Return [x, y] of the center of cell containing provided text 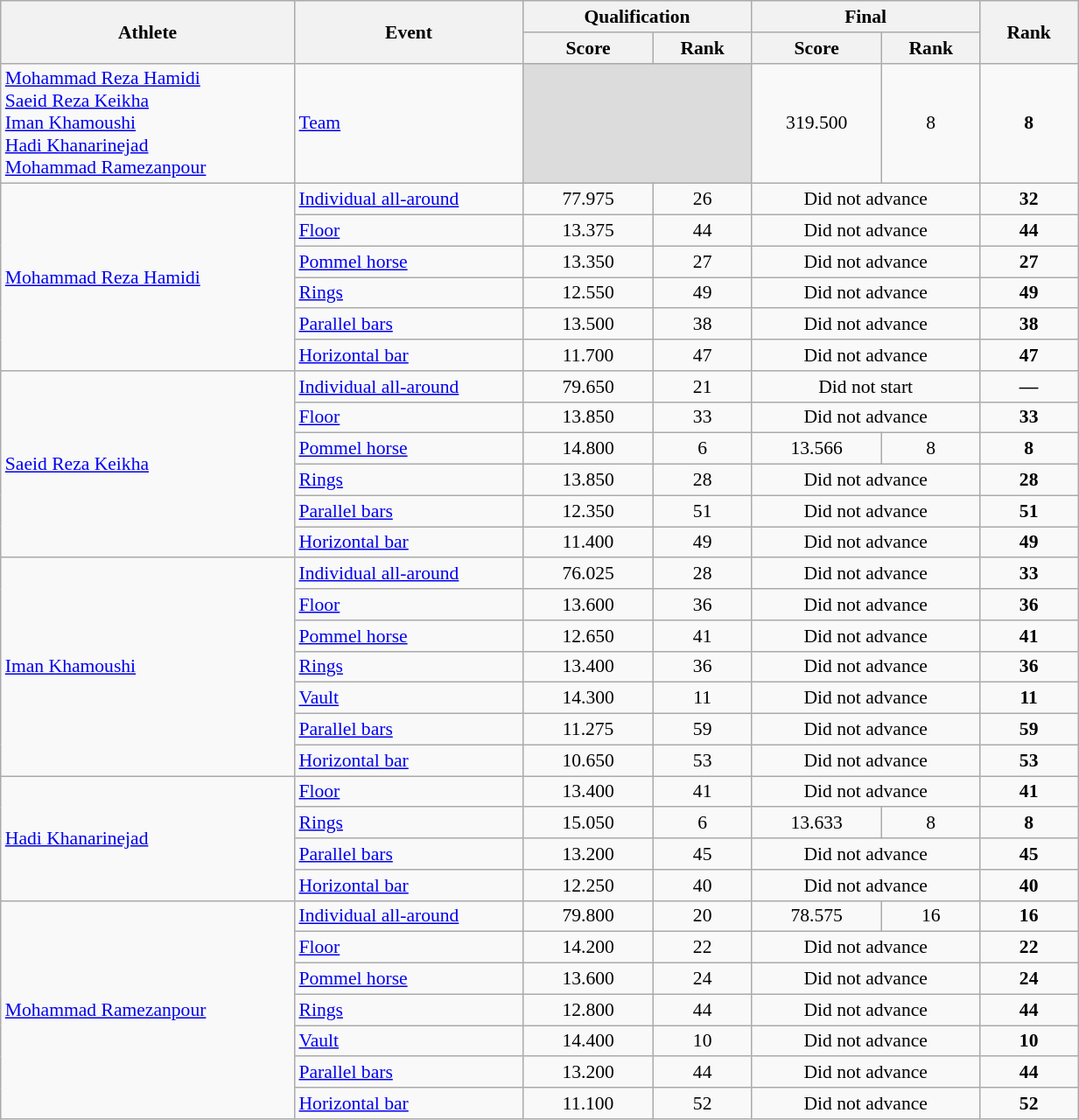
11.700 [588, 355]
77.975 [588, 199]
12.550 [588, 293]
14.400 [588, 1041]
Mohammad Ramezanpour [148, 1010]
Mohammad Reza HamidiSaeid Reza KeikhaIman KhamoushiHadi KhanarinejadMohammad Ramezanpour [148, 123]
20 [703, 916]
12.650 [588, 636]
12.350 [588, 511]
13.375 [588, 231]
14.800 [588, 449]
319.500 [817, 123]
79.800 [588, 916]
32 [1029, 199]
26 [703, 199]
11.100 [588, 1103]
Iman Khamoushi [148, 667]
Athlete [148, 31]
13.566 [817, 449]
78.575 [817, 916]
13.500 [588, 325]
14.300 [588, 698]
14.200 [588, 948]
Mohammad Reza Hamidi [148, 277]
11.275 [588, 730]
Qualification [637, 17]
Event [408, 31]
Did not start [866, 387]
Final [866, 17]
Saeid Reza Keikha [148, 465]
15.050 [588, 823]
— [1029, 387]
76.025 [588, 574]
21 [703, 387]
10.650 [588, 760]
Team [408, 123]
12.800 [588, 1010]
Hadi Khanarinejad [148, 838]
12.250 [588, 885]
11.400 [588, 542]
13.350 [588, 262]
79.650 [588, 387]
13.633 [817, 823]
